From the cell containing the given text, extract its center point as (x, y) coordinate. 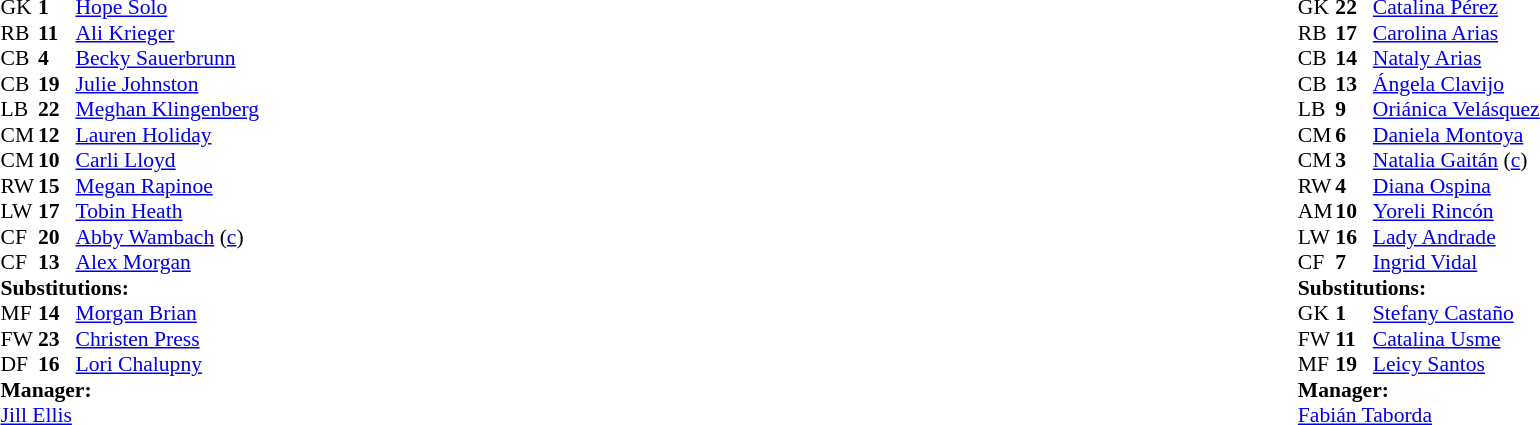
Ingrid Vidal (1456, 263)
Morgan Brian (168, 313)
Nataly Arias (1456, 59)
Alex Morgan (168, 263)
23 (57, 339)
DF (19, 365)
3 (1354, 161)
Diana Ospina (1456, 186)
Julie Johnston (168, 84)
7 (1354, 263)
Yoreli Rincón (1456, 211)
Ángela Clavijo (1456, 84)
20 (57, 237)
AM (1317, 211)
Christen Press (168, 339)
Catalina Usme (1456, 339)
Stefany Castaño (1456, 313)
Oriánica Velásquez (1456, 109)
6 (1354, 135)
Natalia Gaitán (c) (1456, 161)
9 (1354, 109)
Carli Lloyd (168, 161)
Lauren Holiday (168, 135)
Lady Andrade (1456, 237)
Daniela Montoya (1456, 135)
Carolina Arias (1456, 33)
Lori Chalupny (168, 365)
Ali Krieger (168, 33)
Becky Sauerbrunn (168, 59)
12 (57, 135)
Tobin Heath (168, 211)
15 (57, 186)
Leicy Santos (1456, 365)
22 (57, 109)
1 (1354, 313)
Meghan Klingenberg (168, 109)
Megan Rapinoe (168, 186)
GK (1317, 313)
Abby Wambach (c) (168, 237)
